Determine the (X, Y) coordinate at the center of the cell enclosing the given text.  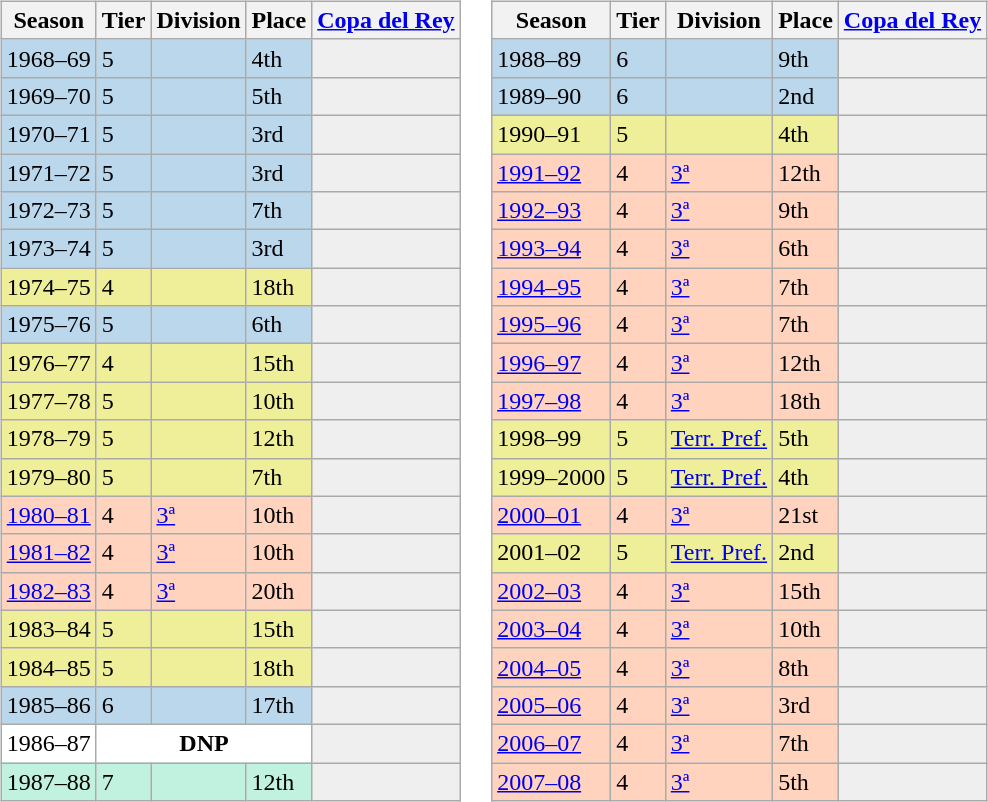
1994–95 (552, 287)
1985–86 (48, 705)
1975–76 (48, 325)
1978–79 (48, 439)
1972–73 (48, 211)
2000–01 (552, 515)
1980–81 (48, 515)
17th (279, 705)
1990–91 (552, 134)
2002–03 (552, 591)
1997–98 (552, 401)
1998–99 (552, 439)
1979–80 (48, 477)
1999–2000 (552, 477)
2001–02 (552, 553)
DNP (204, 743)
2007–08 (552, 781)
2003–04 (552, 629)
1995–96 (552, 325)
1969–70 (48, 96)
1970–71 (48, 134)
20th (279, 591)
2004–05 (552, 667)
7 (124, 781)
1976–77 (48, 363)
1968–69 (48, 58)
1971–72 (48, 173)
2006–07 (552, 743)
1977–78 (48, 401)
1986–87 (48, 743)
1989–90 (552, 96)
2005–06 (552, 705)
1988–89 (552, 58)
1981–82 (48, 553)
1987–88 (48, 781)
21st (806, 515)
1982–83 (48, 591)
8th (806, 667)
1973–74 (48, 249)
1993–94 (552, 249)
1984–85 (48, 667)
1983–84 (48, 629)
1991–92 (552, 173)
1996–97 (552, 363)
1974–75 (48, 287)
1992–93 (552, 211)
